Identify which cell holds the provided text, then report its (X, Y) central coordinate. 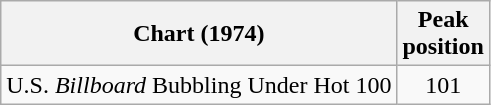
U.S. Billboard Bubbling Under Hot 100 (199, 85)
101 (443, 85)
Chart (1974) (199, 34)
Peakposition (443, 34)
